Return [X, Y] of the center of cell containing provided text 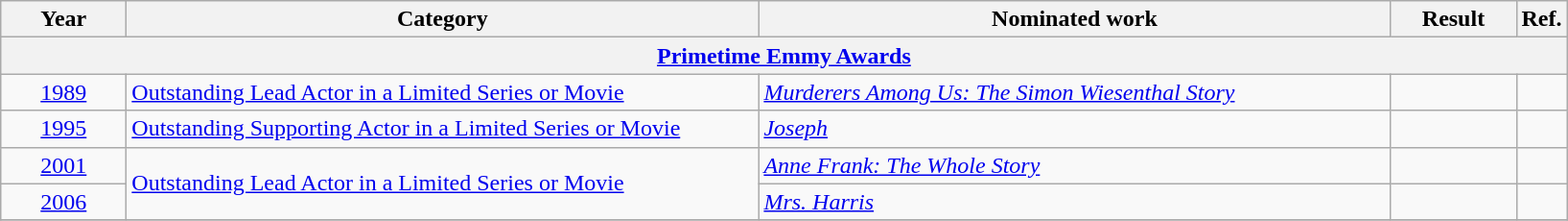
Year [63, 19]
2006 [63, 202]
Result [1454, 19]
Joseph [1074, 129]
1995 [63, 129]
Anne Frank: The Whole Story [1074, 165]
1989 [63, 92]
2001 [63, 165]
Nominated work [1074, 19]
Mrs. Harris [1074, 202]
Murderers Among Us: The Simon Wiesenthal Story [1074, 92]
Primetime Emmy Awards [784, 56]
Category [443, 19]
Outstanding Supporting Actor in a Limited Series or Movie [443, 129]
Ref. [1542, 19]
